Provide the [X, Y] coordinate of the cell's center where the given text is located.  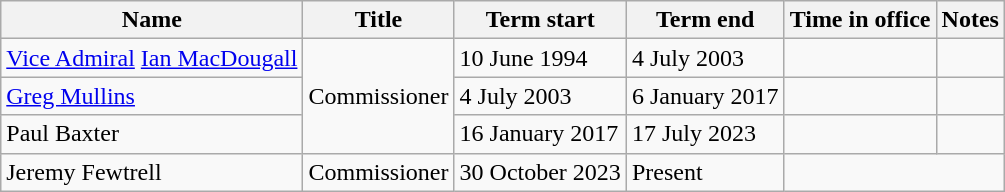
Paul Baxter [152, 134]
17 July 2023 [705, 134]
Title [378, 20]
Time in office [860, 20]
Name [152, 20]
16 January 2017 [540, 134]
30 October 2023 [540, 172]
Jeremy Fewtrell [152, 172]
Present [705, 172]
Term end [705, 20]
Vice Admiral Ian MacDougall [152, 58]
10 June 1994 [540, 58]
Term start [540, 20]
6 January 2017 [705, 96]
Notes [970, 20]
Greg Mullins [152, 96]
